Determine the (X, Y) coordinate at the center of the cell enclosing the given text.  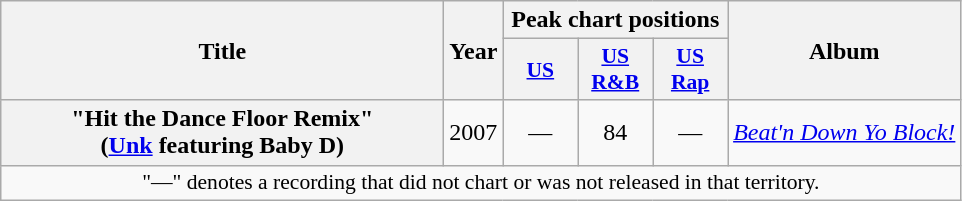
84 (616, 132)
USR&B (616, 70)
Beat'n Down Yo Block! (844, 132)
"Hit the Dance Floor Remix"(Unk featuring Baby D) (222, 132)
Year (474, 50)
US (540, 70)
USRap (690, 70)
Title (222, 50)
Peak chart positions (616, 20)
"—" denotes a recording that did not chart or was not released in that territory. (481, 183)
Album (844, 50)
2007 (474, 132)
